From the cell containing the given text, extract its center point as [x, y] coordinate. 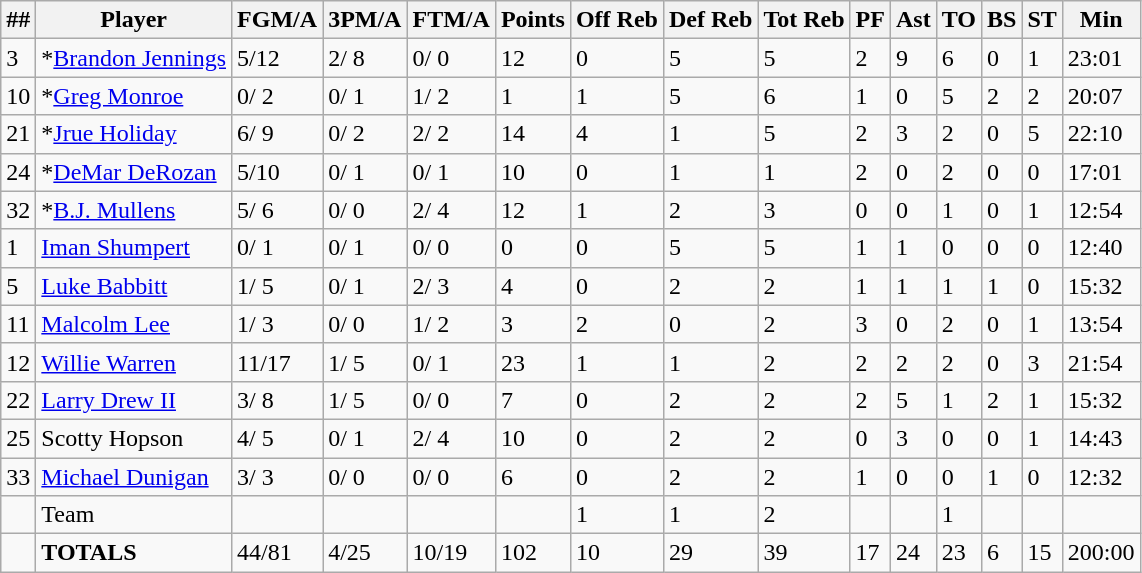
FGM/A [278, 20]
200:00 [1101, 553]
PF [870, 20]
*Greg Monroe [134, 96]
Malcolm Lee [134, 324]
Larry Drew II [134, 400]
Team [134, 515]
Player [134, 20]
10/19 [451, 553]
## [18, 20]
39 [804, 553]
21:54 [1101, 362]
Def Reb [710, 20]
Luke Babbitt [134, 286]
32 [18, 210]
23:01 [1101, 58]
12:54 [1101, 210]
*B.J. Mullens [134, 210]
3PM/A [365, 20]
29 [710, 553]
6/ 9 [278, 134]
17 [870, 553]
Iman Shumpert [134, 248]
Off Reb [616, 20]
Michael Dunigan [134, 477]
20:07 [1101, 96]
22 [18, 400]
Willie Warren [134, 362]
17:01 [1101, 172]
BS [1001, 20]
Scotty Hopson [134, 438]
11 [18, 324]
4/ 5 [278, 438]
*Brandon Jennings [134, 58]
12:32 [1101, 477]
25 [18, 438]
3/ 3 [278, 477]
102 [532, 553]
2/ 3 [451, 286]
22:10 [1101, 134]
5/ 6 [278, 210]
12:40 [1101, 248]
ST [1042, 20]
TOTALS [134, 553]
44/81 [278, 553]
14 [532, 134]
Ast [913, 20]
4/25 [365, 553]
TO [958, 20]
Tot Reb [804, 20]
15 [1042, 553]
7 [532, 400]
3/ 8 [278, 400]
13:54 [1101, 324]
21 [18, 134]
9 [913, 58]
2/ 8 [365, 58]
Min [1101, 20]
*DeMar DeRozan [134, 172]
1/ 3 [278, 324]
11/17 [278, 362]
2/ 2 [451, 134]
14:43 [1101, 438]
33 [18, 477]
5/10 [278, 172]
Points [532, 20]
5/12 [278, 58]
FTM/A [451, 20]
*Jrue Holiday [134, 134]
